Detect which cell encompasses the target text, then output its (X, Y) center coordinate. 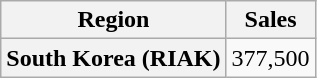
Sales (270, 20)
377,500 (270, 58)
South Korea (RIAK) (114, 58)
Region (114, 20)
